Identify which cell holds the provided text, then report its (x, y) central coordinate. 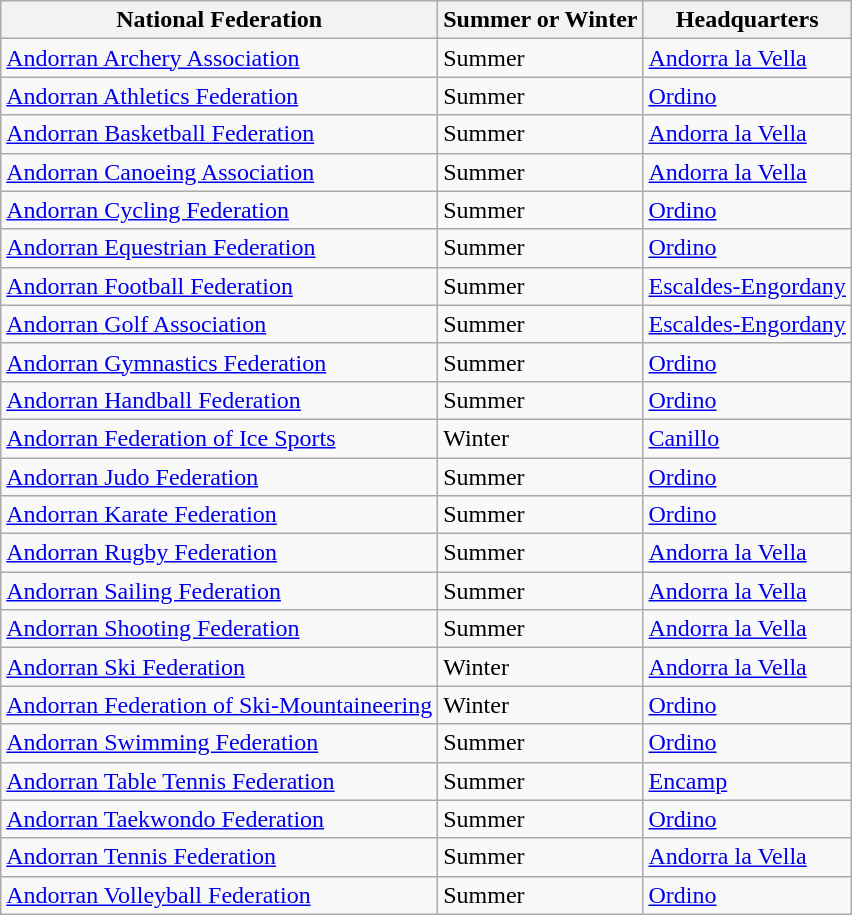
Andorran Handball Federation (220, 400)
Andorran Ski Federation (220, 667)
Headquarters (747, 20)
Andorran Rugby Federation (220, 553)
Andorran Sailing Federation (220, 591)
Andorran Federation of Ice Sports (220, 438)
Andorran Athletics Federation (220, 96)
Andorran Volleyball Federation (220, 895)
Andorran Basketball Federation (220, 134)
Andorran Swimming Federation (220, 743)
Andorran Table Tennis Federation (220, 781)
Andorran Equestrian Federation (220, 248)
Andorran Football Federation (220, 286)
Andorran Tennis Federation (220, 857)
Summer or Winter (540, 20)
Andorran Karate Federation (220, 515)
Canillo (747, 438)
Andorran Cycling Federation (220, 210)
Andorran Taekwondo Federation (220, 819)
Andorran Gymnastics Federation (220, 362)
Andorran Golf Association (220, 324)
National Federation (220, 20)
Andorran Archery Association (220, 58)
Andorran Canoeing Association (220, 172)
Andorran Federation of Ski-Mountaineering (220, 705)
Andorran Judo Federation (220, 477)
Encamp (747, 781)
Andorran Shooting Federation (220, 629)
